Locate the cell with the specified text and output its [x, y] center coordinate. 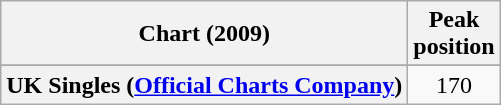
170 [454, 85]
Chart (2009) [204, 34]
Peakposition [454, 34]
UK Singles (Official Charts Company) [204, 85]
